Provide the [X, Y] coordinate of the cell's center where the given text is located.  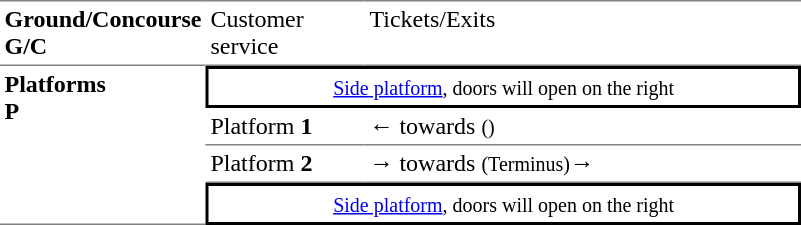
← towards () [583, 127]
Customer service [286, 33]
Tickets/Exits [583, 33]
→ towards (Terminus)→ [583, 165]
Ground/ConcourseG/C [103, 33]
Platform 2 [286, 165]
PlatformsP [103, 146]
Platform 1 [286, 127]
